Return (X, Y) of the center of cell containing provided text 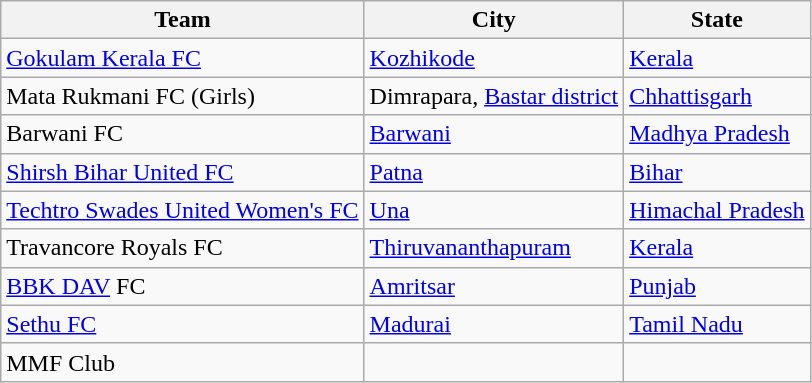
Bihar (717, 172)
Thiruvananthapuram (494, 248)
Barwani (494, 134)
BBK DAV FC (182, 286)
Madhya Pradesh (717, 134)
Shirsh Bihar United FC (182, 172)
Amritsar (494, 286)
Madurai (494, 324)
MMF Club (182, 362)
Patna (494, 172)
State (717, 20)
Gokulam Kerala FC (182, 58)
Tamil Nadu (717, 324)
Dimrapara, Bastar district (494, 96)
Punjab (717, 286)
Himachal Pradesh (717, 210)
Travancore Royals FC (182, 248)
Kozhikode (494, 58)
Mata Rukmani FC (Girls) (182, 96)
Techtro Swades United Women's FC (182, 210)
Una (494, 210)
Chhattisgarh (717, 96)
Team (182, 20)
Barwani FC (182, 134)
Sethu FC (182, 324)
City (494, 20)
